Search for the cell housing the specified text and yield its (x, y) center coordinate. 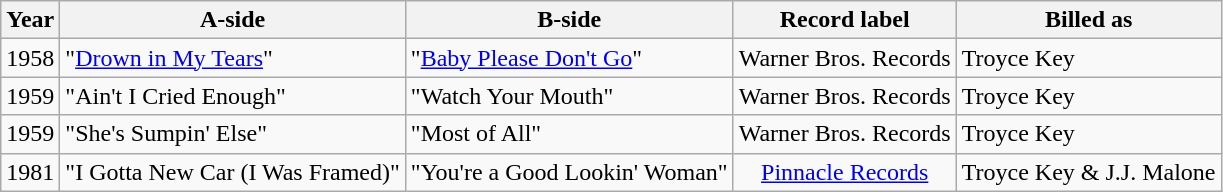
Troyce Key & J.J. Malone (1088, 172)
"You're a Good Lookin' Woman" (569, 172)
"Ain't I Cried Enough" (233, 96)
"I Gotta New Car (I Was Framed)" (233, 172)
1981 (30, 172)
A-side (233, 20)
B-side (569, 20)
Pinnacle Records (844, 172)
Billed as (1088, 20)
Year (30, 20)
"Most of All" (569, 134)
"Drown in My Tears" (233, 58)
"She's Sumpin' Else" (233, 134)
"Watch Your Mouth" (569, 96)
Record label (844, 20)
1958 (30, 58)
"Baby Please Don't Go" (569, 58)
